Output the (x, y) coordinate of the center of the cell containing the given text.  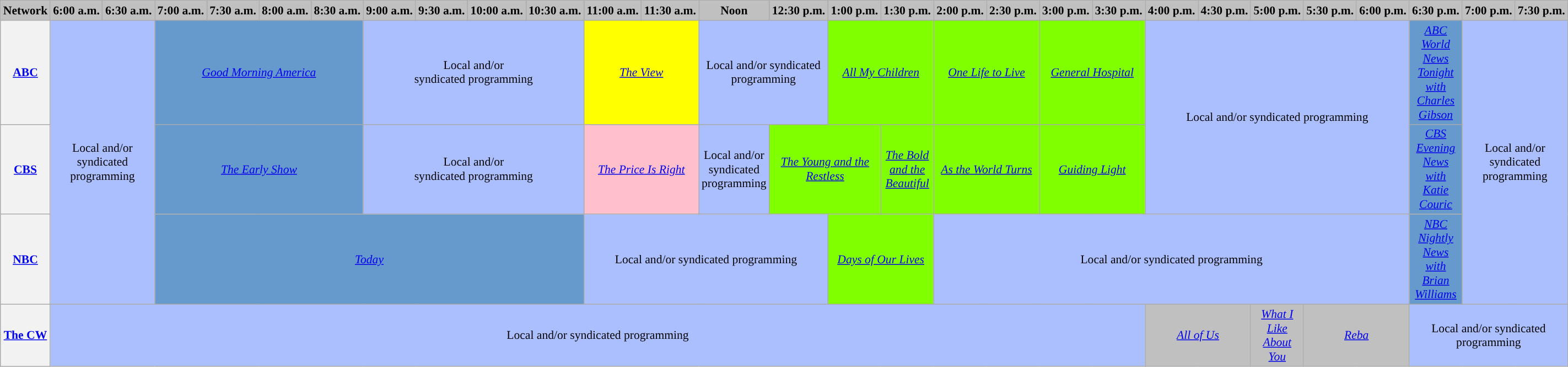
ABC World News Tonight with Charles Gibson (1436, 73)
Today (369, 259)
NBC (25, 259)
5:00 p.m. (1277, 10)
4:30 p.m. (1225, 10)
9:00 a.m. (389, 10)
Network (25, 10)
Days of Our Lives (881, 259)
7:00 p.m. (1489, 10)
3:00 p.m. (1066, 10)
General Hospital (1092, 73)
ABC (25, 73)
The View (642, 73)
6:00 a.m. (76, 10)
9:30 a.m. (442, 10)
6:00 p.m. (1383, 10)
8:30 a.m. (337, 10)
6:30 p.m. (1436, 10)
Noon (734, 10)
All My Children (881, 73)
NBC Nightly News with Brian Williams (1436, 259)
10:30 a.m. (554, 10)
8:00 a.m. (285, 10)
Good Morning America (259, 73)
The Bold and the Beautiful (907, 169)
The Price Is Right (642, 169)
The Early Show (259, 169)
One Life to Live (987, 73)
4:00 p.m. (1172, 10)
11:30 a.m. (670, 10)
3:30 p.m. (1119, 10)
10:00 a.m. (497, 10)
2:30 p.m. (1013, 10)
Reba (1356, 336)
The CW (25, 336)
1:00 p.m. (854, 10)
12:30 p.m. (799, 10)
What I Like About You (1277, 336)
7:00 a.m. (181, 10)
CBS (25, 169)
As the World Turns (987, 169)
Guiding Light (1092, 169)
The Young and the Restless (826, 169)
7:30 p.m. (1542, 10)
5:30 p.m. (1330, 10)
11:00 a.m. (612, 10)
1:30 p.m. (907, 10)
7:30 a.m. (233, 10)
CBS Evening News with Katie Couric (1436, 169)
All of Us (1198, 336)
6:30 a.m. (129, 10)
2:00 p.m. (960, 10)
